Identify which cell holds the provided text, then report its [X, Y] central coordinate. 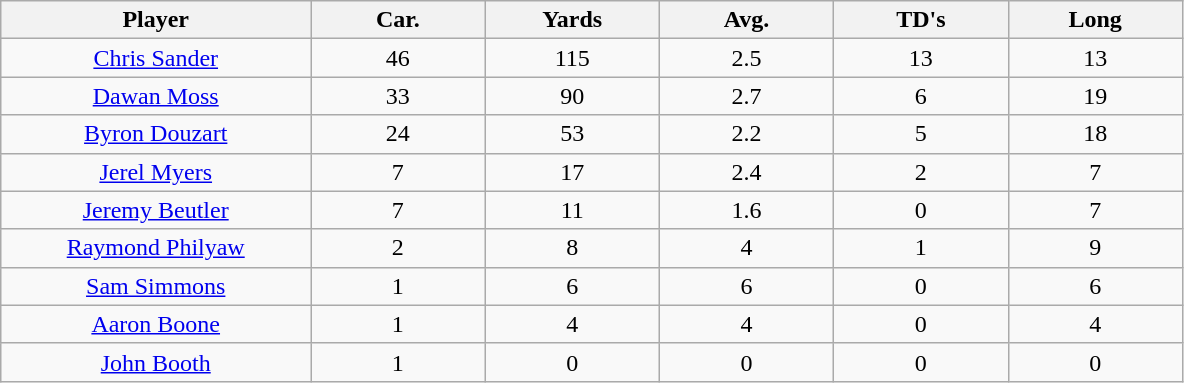
2.5 [746, 58]
24 [398, 134]
Jeremy Beutler [156, 210]
2.2 [746, 134]
John Booth [156, 362]
9 [1095, 248]
1.6 [746, 210]
Long [1095, 20]
19 [1095, 96]
90 [572, 96]
Sam Simmons [156, 286]
2.7 [746, 96]
TD's [921, 20]
Dawan Moss [156, 96]
Car. [398, 20]
Aaron Boone [156, 324]
53 [572, 134]
Byron Douzart [156, 134]
5 [921, 134]
8 [572, 248]
Yards [572, 20]
Avg. [746, 20]
Chris Sander [156, 58]
Raymond Philyaw [156, 248]
46 [398, 58]
115 [572, 58]
Jerel Myers [156, 172]
33 [398, 96]
11 [572, 210]
Player [156, 20]
18 [1095, 134]
17 [572, 172]
2.4 [746, 172]
